Detect which cell encompasses the target text, then output its [X, Y] center coordinate. 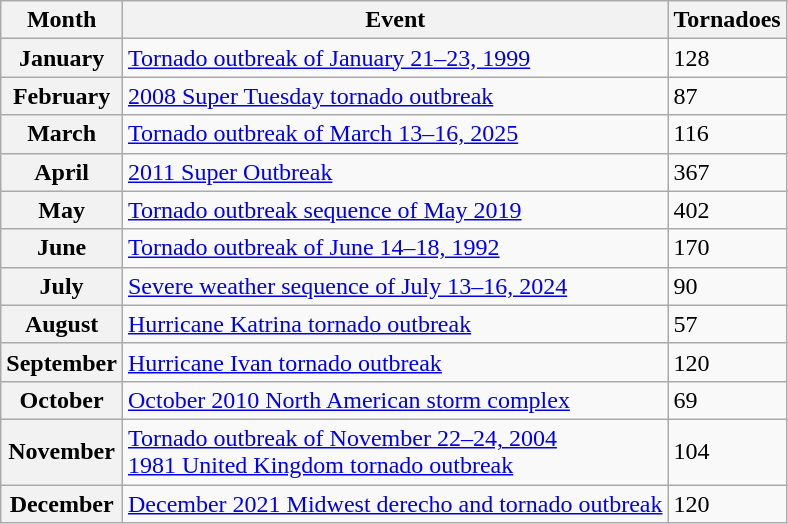
December [62, 503]
Tornado outbreak of June 14–18, 1992 [395, 248]
October 2010 North American storm complex [395, 400]
2011 Super Outbreak [395, 172]
Hurricane Ivan tornado outbreak [395, 362]
January [62, 58]
69 [727, 400]
57 [727, 324]
87 [727, 96]
Tornado outbreak of March 13–16, 2025 [395, 134]
February [62, 96]
Month [62, 20]
September [62, 362]
Severe weather sequence of July 13–16, 2024 [395, 286]
Tornadoes [727, 20]
March [62, 134]
December 2021 Midwest derecho and tornado outbreak [395, 503]
402 [727, 210]
104 [727, 452]
170 [727, 248]
Tornado outbreak sequence of May 2019 [395, 210]
Tornado outbreak of November 22–24, 20041981 United Kingdom tornado outbreak [395, 452]
Hurricane Katrina tornado outbreak [395, 324]
August [62, 324]
June [62, 248]
July [62, 286]
April [62, 172]
2008 Super Tuesday tornado outbreak [395, 96]
Tornado outbreak of January 21–23, 1999 [395, 58]
367 [727, 172]
October [62, 400]
November [62, 452]
116 [727, 134]
128 [727, 58]
May [62, 210]
Event [395, 20]
90 [727, 286]
